Scan for the cell matching the given text and deliver its [x, y] coordinate at center. 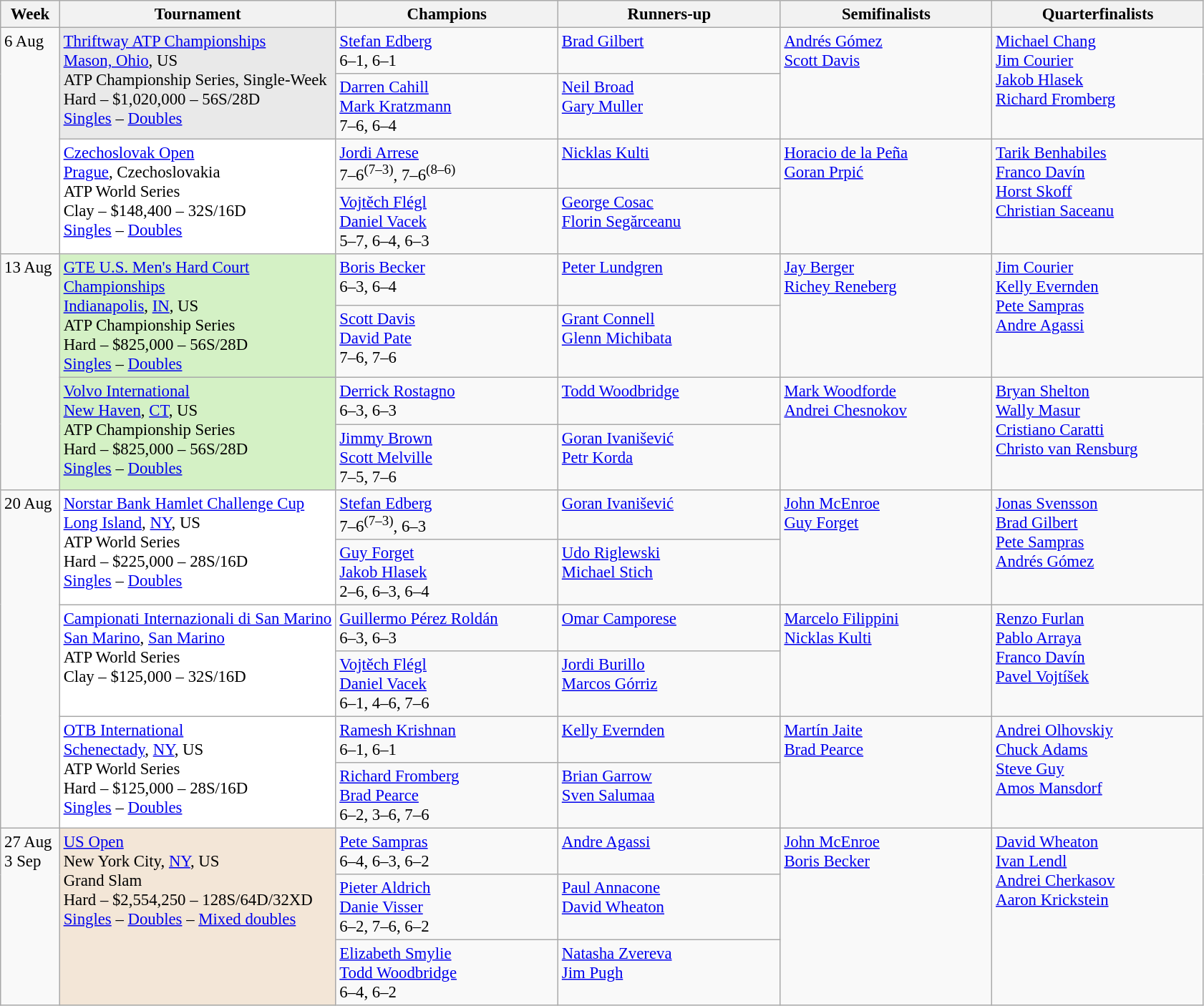
Jordi Arrese 7–6(7–3), 7–6(8–6) [447, 165]
Goran Ivanišević [670, 514]
Jay Berger Richey Reneberg [886, 316]
20 Aug [30, 658]
Renzo Furlan Pablo Arraya Franco Davín Pavel Vojtíšek [1098, 660]
Jonas Svensson Brad Gilbert Pete Sampras Andrés Gómez [1098, 547]
Jimmy Brown Scott Melville 7–5, 7–6 [447, 457]
OTB International Schenectady, NY, US ATP World Series Hard – $125,000 – 28S/16D Singles – Doubles [198, 772]
Todd Woodbridge [670, 401]
Natasha Zvereva Jim Pugh [670, 973]
13 Aug [30, 372]
Darren Cahill Mark Kratzmann 7–6, 6–4 [447, 107]
Peter Lundgren [670, 280]
Nicklas Kulti [670, 165]
Vojtěch Flégl Daniel Vacek 5–7, 6–4, 6–3 [447, 222]
Guillermo Pérez Roldán 6–3, 6–3 [447, 628]
Richard Fromberg Brad Pearce 6–2, 3–6, 7–6 [447, 796]
Tarik Benhabiles Franco Davín Horst Skoff Christian Saceanu [1098, 197]
Guy Forget Jakob Hlasek 2–6, 6–3, 6–4 [447, 572]
US Open New York City, NY, US Grand Slam Hard – $2,554,250 – 128S/64D/32XD Singles – Doubles – Mixed doubles [198, 917]
Tournament [198, 14]
Stefan Edberg 6–1, 6–1 [447, 52]
Pete Sampras 6–4, 6–3, 6–2 [447, 851]
Jim Courier Kelly Evernden Pete Sampras Andre Agassi [1098, 316]
Andre Agassi [670, 851]
Grant Connell Glenn Michibata [670, 342]
Scott Davis David Pate 7–6, 7–6 [447, 342]
Kelly Evernden [670, 740]
Semifinalists [886, 14]
Bryan Shelton Wally Masur Cristiano Caratti Christo van Rensburg [1098, 434]
Jordi Burillo Marcos Górriz [670, 684]
Runners-up [670, 14]
Marcelo Filippini Nicklas Kulti [886, 660]
Vojtěch Flégl Daniel Vacek 6–1, 4–6, 7–6 [447, 684]
Brad Gilbert [670, 52]
Campionati Internazionali di San Marino San Marino, San Marino ATP World Series Clay – $125,000 – 32S/16D [198, 660]
27 Aug 3 Sep [30, 917]
Pieter Aldrich Danie Visser 6–2, 7–6, 6–2 [447, 907]
GTE U.S. Men's Hard Court Championships Indianapolis, IN, US ATP Championship Series Hard – $825,000 – 56S/28D Singles – Doubles [198, 316]
George Cosac Florin Segărceanu [670, 222]
Czechoslovak Open Prague, Czechoslovakia ATP World Series Clay – $148,400 – 32S/16D Singles – Doubles [198, 197]
Quarterfinalists [1098, 14]
Goran Ivanišević Petr Korda [670, 457]
Champions [447, 14]
Volvo International New Haven, CT, US ATP Championship Series Hard – $825,000 – 56S/28DSingles – Doubles [198, 434]
6 Aug [30, 142]
John McEnroe Guy Forget [886, 547]
Norstar Bank Hamlet Challenge Cup Long Island, NY, US ATP World Series Hard – $225,000 – 28S/16D Singles – Doubles [198, 547]
Thriftway ATP Championships Mason, Ohio, US ATP Championship Series, Single-Week Hard – $1,020,000 – 56S/28D Singles – Doubles [198, 84]
Week [30, 14]
Stefan Edberg 7–6(7–3), 6–3 [447, 514]
Andrés Gómez Scott Davis [886, 84]
Omar Camporese [670, 628]
John McEnroe Boris Becker [886, 917]
Ramesh Krishnan 6–1, 6–1 [447, 740]
Derrick Rostagno 6–3, 6–3 [447, 401]
Boris Becker 6–3, 6–4 [447, 280]
Neil Broad Gary Muller [670, 107]
Martín Jaite Brad Pearce [886, 772]
Andrei Olhovskiy Chuck Adams Steve Guy Amos Mansdorf [1098, 772]
Elizabeth Smylie Todd Woodbridge 6–4, 6–2 [447, 973]
Brian Garrow Sven Salumaa [670, 796]
Michael Chang Jim Courier Jakob Hlasek Richard Fromberg [1098, 84]
Udo Riglewski Michael Stich [670, 572]
Horacio de la Peña Goran Prpić [886, 197]
Paul Annacone David Wheaton [670, 907]
David Wheaton Ivan Lendl Andrei Cherkasov Aaron Krickstein [1098, 917]
Mark Woodforde Andrei Chesnokov [886, 434]
